Return the [x, y] coordinate for the center point of the cell that contains the specified text.  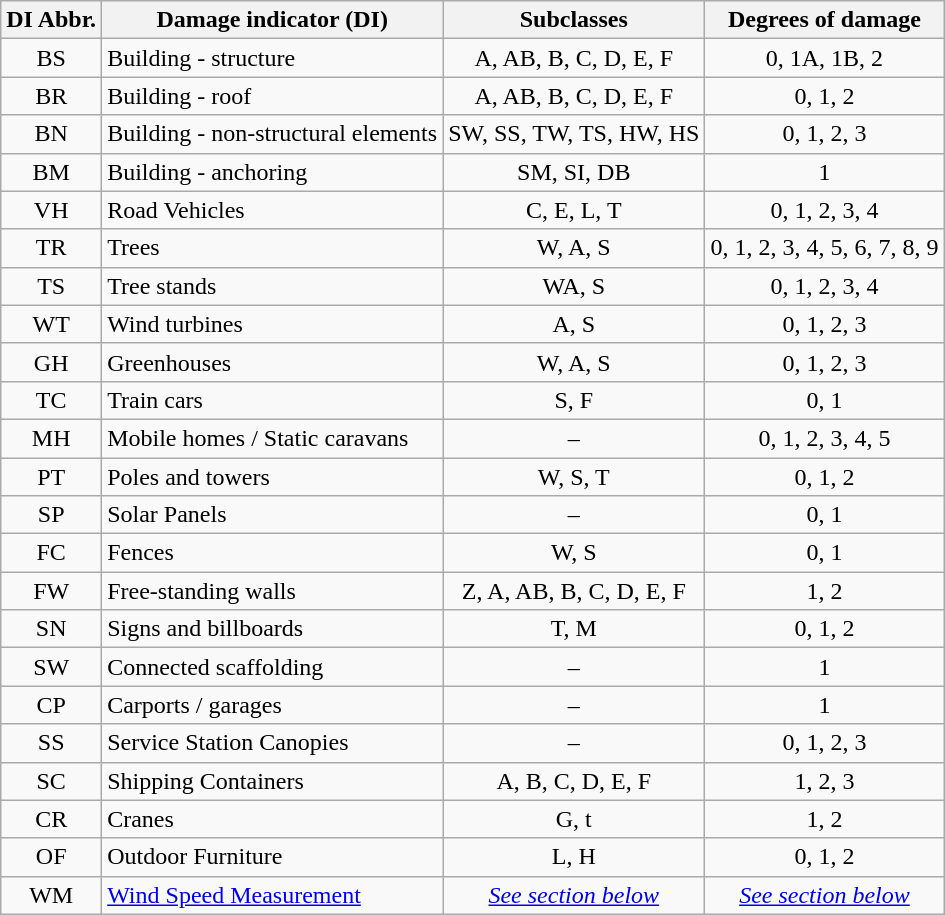
SN [52, 629]
OF [52, 857]
Cranes [272, 819]
WT [52, 324]
W, S, T [574, 477]
TC [52, 400]
T, M [574, 629]
Tree stands [272, 286]
Greenhouses [272, 362]
FW [52, 591]
MH [52, 438]
TR [52, 248]
Shipping Containers [272, 781]
Building - structure [272, 58]
Building - non-structural elements [272, 134]
Trees [272, 248]
TS [52, 286]
SW, SS, TW, TS, HW, HS [574, 134]
Building - anchoring [272, 172]
DI Abbr. [52, 20]
Subclasses [574, 20]
Road Vehicles [272, 210]
Solar Panels [272, 515]
Free-standing walls [272, 591]
S, F [574, 400]
1, 2, 3 [824, 781]
FC [52, 553]
0, 1A, 1B, 2 [824, 58]
VH [52, 210]
Wind Speed Measurement [272, 895]
Outdoor Furniture [272, 857]
BN [52, 134]
Degrees of damage [824, 20]
SP [52, 515]
BR [52, 96]
WA, S [574, 286]
SM, SI, DB [574, 172]
W, S [574, 553]
Service Station Canopies [272, 743]
A, S [574, 324]
SC [52, 781]
SS [52, 743]
Damage indicator (DI) [272, 20]
Poles and towers [272, 477]
Train cars [272, 400]
CP [52, 705]
G, t [574, 819]
Z, A, AB, B, C, D, E, F [574, 591]
0, 1, 2, 3, 4, 5 [824, 438]
Carports / garages [272, 705]
PT [52, 477]
WM [52, 895]
C, E, L, T [574, 210]
Connected scaffolding [272, 667]
BM [52, 172]
SW [52, 667]
0, 1, 2, 3, 4, 5, 6, 7, 8, 9 [824, 248]
A, B, C, D, E, F [574, 781]
Signs and billboards [272, 629]
Mobile homes / Static caravans [272, 438]
L, H [574, 857]
GH [52, 362]
Wind turbines [272, 324]
Building - roof [272, 96]
Fences [272, 553]
CR [52, 819]
BS [52, 58]
